Determine the [x, y] coordinate at the center of the cell enclosing the given text.  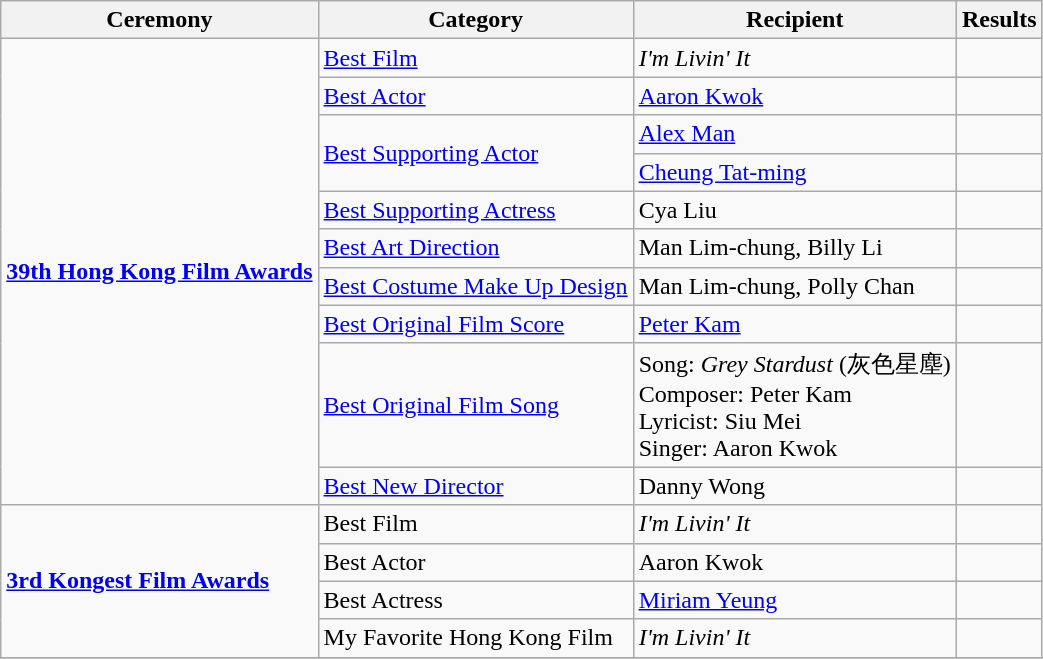
Cya Liu [794, 210]
Best New Director [476, 486]
Best Costume Make Up Design [476, 286]
3rd Kongest Film Awards [160, 581]
Man Lim-chung, Polly Chan [794, 286]
Cheung Tat-ming [794, 172]
Best Art Direction [476, 248]
My Favorite Hong Kong Film [476, 638]
Ceremony [160, 20]
Alex Man [794, 134]
Best Supporting Actor [476, 153]
Song: Grey Stardust (灰色星塵)Composer: Peter Kam Lyricist: Siu Mei Singer: Aaron Kwok [794, 405]
Peter Kam [794, 324]
Best Actress [476, 600]
Man Lim-chung, Billy Li [794, 248]
Results [999, 20]
Recipient [794, 20]
Category [476, 20]
Miriam Yeung [794, 600]
Best Supporting Actress [476, 210]
Danny Wong [794, 486]
Best Original Film Score [476, 324]
39th Hong Kong Film Awards [160, 272]
Best Original Film Song [476, 405]
